Extract the [x, y] coordinate from the center of the cell holding the provided text.  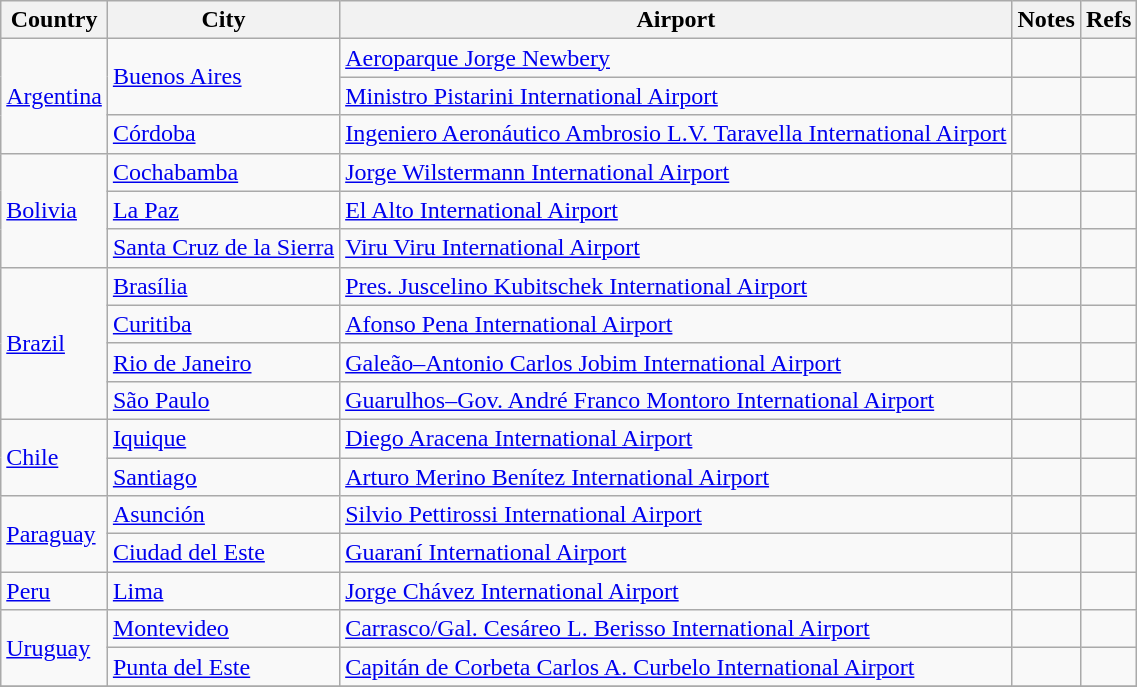
Uruguay [54, 648]
Brasília [223, 286]
Iquique [223, 438]
Montevideo [223, 629]
Refs [1108, 20]
Capitán de Corbeta Carlos A. Curbelo International Airport [676, 667]
Pres. Juscelino Kubitschek International Airport [676, 286]
Argentina [54, 96]
Paraguay [54, 534]
Córdoba [223, 134]
Bolivia [54, 210]
Santiago [223, 477]
Peru [54, 591]
Country [54, 20]
Santa Cruz de la Sierra [223, 248]
Curitiba [223, 324]
Galeão–Antonio Carlos Jobim International Airport [676, 362]
La Paz [223, 210]
Arturo Merino Benítez International Airport [676, 477]
Diego Aracena International Airport [676, 438]
Lima [223, 591]
Carrasco/Gal. Cesáreo L. Berisso International Airport [676, 629]
Cochabamba [223, 172]
Airport [676, 20]
Jorge Chávez International Airport [676, 591]
Asunción [223, 515]
São Paulo [223, 400]
Aeroparque Jorge Newbery [676, 58]
Chile [54, 457]
Guarulhos–Gov. André Franco Montoro International Airport [676, 400]
Guaraní International Airport [676, 553]
Jorge Wilstermann International Airport [676, 172]
Ingeniero Aeronáutico Ambrosio L.V. Taravella International Airport [676, 134]
Ciudad del Este [223, 553]
Silvio Pettirossi International Airport [676, 515]
Punta del Este [223, 667]
El Alto International Airport [676, 210]
Afonso Pena International Airport [676, 324]
Buenos Aires [223, 77]
Ministro Pistarini International Airport [676, 96]
Rio de Janeiro [223, 362]
City [223, 20]
Brazil [54, 343]
Viru Viru International Airport [676, 248]
Notes [1046, 20]
